Search for the cell housing the specified text and yield its (X, Y) center coordinate. 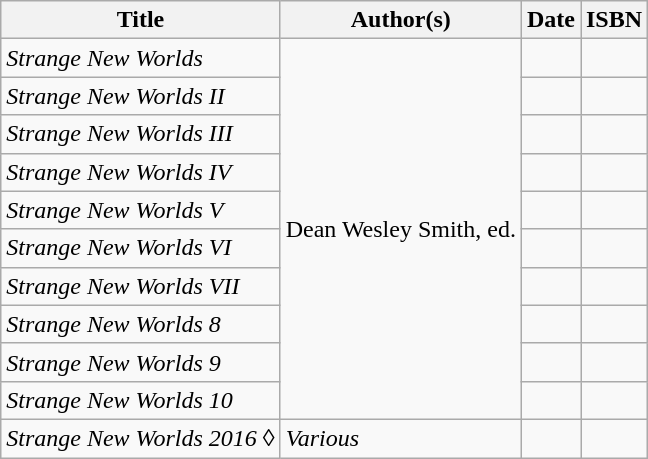
Strange New Worlds 10 (140, 400)
Various (400, 438)
Strange New Worlds VII (140, 286)
Author(s) (400, 20)
Strange New Worlds 9 (140, 362)
Strange New Worlds VI (140, 248)
Strange New Worlds II (140, 96)
Dean Wesley Smith, ed. (400, 230)
Strange New Worlds IV (140, 172)
Strange New Worlds 2016 ◊ (140, 438)
Date (550, 20)
Strange New Worlds 8 (140, 324)
ISBN (614, 20)
Title (140, 20)
Strange New Worlds V (140, 210)
Strange New Worlds (140, 58)
Strange New Worlds III (140, 134)
